Return the (X, Y) coordinate for the center point of the cell that contains the specified text.  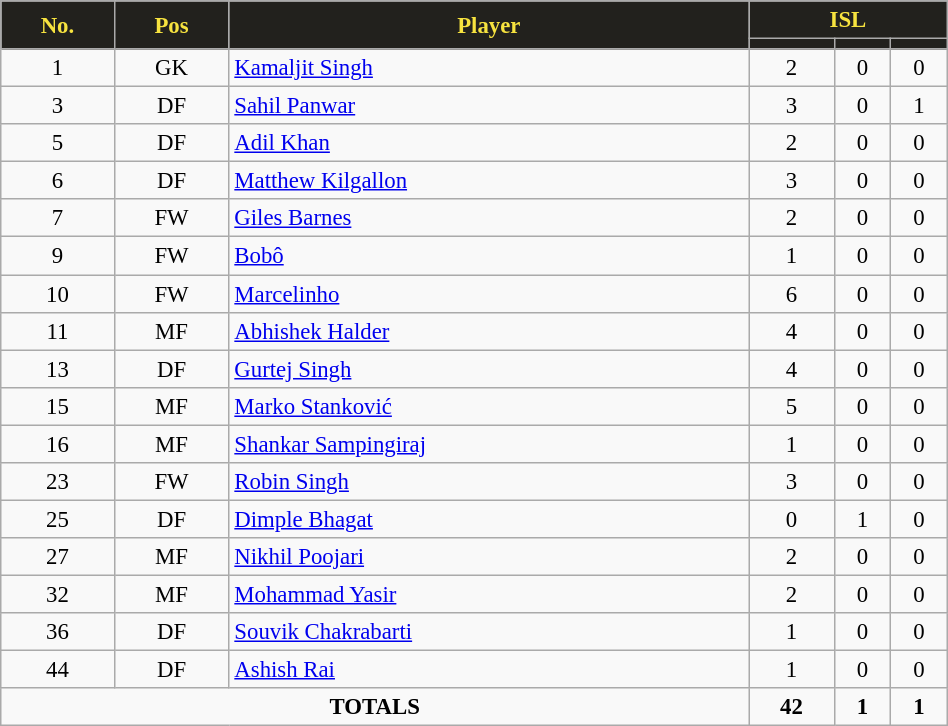
7 (58, 219)
36 (58, 632)
TOTALS (375, 707)
10 (58, 294)
Marko Stanković (489, 406)
27 (58, 557)
GK (172, 68)
15 (58, 406)
Robin Singh (489, 482)
Sahil Panwar (489, 106)
Dimple Bhagat (489, 519)
Adil Khan (489, 143)
Mohammad Yasir (489, 594)
Matthew Kilgallon (489, 181)
Ashish Rai (489, 670)
25 (58, 519)
32 (58, 594)
Giles Barnes (489, 219)
Shankar Sampingiraj (489, 444)
42 (792, 707)
Souvik Chakrabarti (489, 632)
Gurtej Singh (489, 369)
23 (58, 482)
Kamaljit Singh (489, 68)
ISL (848, 20)
Pos (172, 25)
Bobô (489, 256)
44 (58, 670)
11 (58, 331)
No. (58, 25)
9 (58, 256)
13 (58, 369)
Player (489, 25)
16 (58, 444)
Marcelinho (489, 294)
Nikhil Poojari (489, 557)
Abhishek Halder (489, 331)
